Detect which cell encompasses the target text, then output its (X, Y) center coordinate. 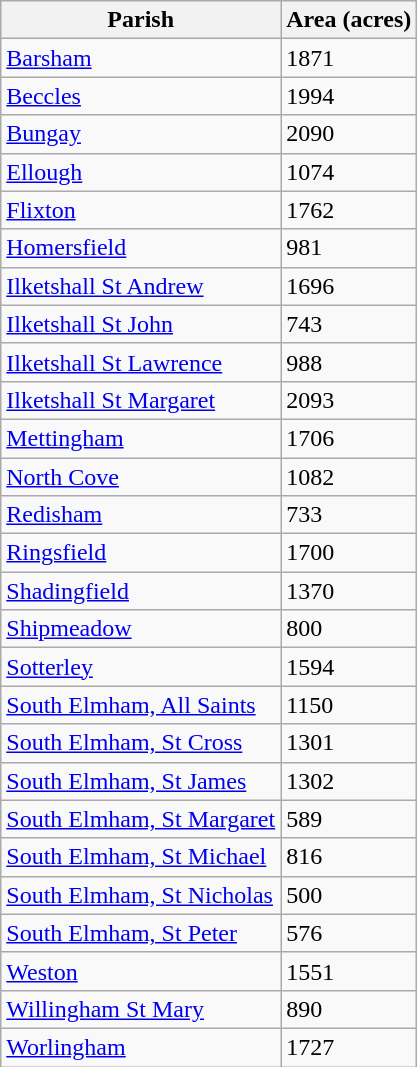
1700 (349, 553)
Redisham (141, 515)
1871 (349, 58)
Sotterley (141, 667)
500 (349, 895)
South Elmham, St Michael (141, 857)
816 (349, 857)
733 (349, 515)
Weston (141, 971)
Ringsfield (141, 553)
South Elmham, St Margaret (141, 819)
South Elmham, St Nicholas (141, 895)
1082 (349, 477)
981 (349, 248)
589 (349, 819)
Parish (141, 20)
Barsham (141, 58)
Shipmeadow (141, 629)
North Cove (141, 477)
890 (349, 1009)
1074 (349, 172)
Ilketshall St John (141, 324)
2093 (349, 400)
2090 (349, 134)
Ilketshall St Margaret (141, 400)
Ellough (141, 172)
Bungay (141, 134)
1301 (349, 743)
Willingham St Mary (141, 1009)
988 (349, 362)
1150 (349, 705)
Worlingham (141, 1047)
1727 (349, 1047)
Beccles (141, 96)
800 (349, 629)
1302 (349, 781)
1370 (349, 591)
Ilketshall St Andrew (141, 286)
Homersfield (141, 248)
South Elmham, St Peter (141, 933)
1551 (349, 971)
Shadingfield (141, 591)
Area (acres) (349, 20)
1706 (349, 438)
1762 (349, 210)
Flixton (141, 210)
Ilketshall St Lawrence (141, 362)
South Elmham, St James (141, 781)
1594 (349, 667)
Mettingham (141, 438)
1994 (349, 96)
576 (349, 933)
1696 (349, 286)
743 (349, 324)
South Elmham, All Saints (141, 705)
South Elmham, St Cross (141, 743)
